Return [X, Y] of the center of cell containing provided text 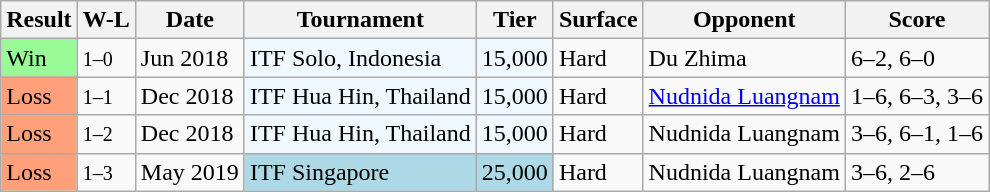
1–6, 6–3, 3–6 [916, 96]
25,000 [514, 172]
6–2, 6–0 [916, 58]
1–1 [106, 96]
ITF Solo, Indonesia [360, 58]
ITF Singapore [360, 172]
Date [190, 20]
Win [39, 58]
May 2019 [190, 172]
1–2 [106, 134]
Tier [514, 20]
Tournament [360, 20]
3–6, 6–1, 1–6 [916, 134]
1–0 [106, 58]
3–6, 2–6 [916, 172]
Score [916, 20]
Jun 2018 [190, 58]
Surface [598, 20]
1–3 [106, 172]
Result [39, 20]
Du Zhima [744, 58]
W-L [106, 20]
Opponent [744, 20]
